Provide the [X, Y] coordinate of the cell's center where the given text is located.  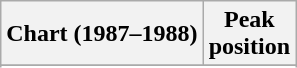
Chart (1987–1988) [102, 34]
Peakposition [249, 34]
